Scan for the cell matching the given text and deliver its [X, Y] coordinate at center. 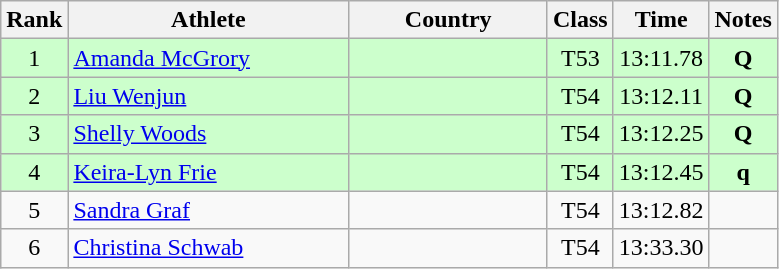
Sandra Graf [208, 210]
Christina Schwab [208, 248]
Liu Wenjun [208, 96]
Keira-Lyn Frie [208, 172]
4 [34, 172]
T53 [580, 58]
13:12.25 [661, 134]
Athlete [208, 20]
6 [34, 248]
13:12.82 [661, 210]
Notes [743, 20]
Time [661, 20]
q [743, 172]
13:33.30 [661, 248]
13:12.11 [661, 96]
Rank [34, 20]
13:11.78 [661, 58]
2 [34, 96]
Shelly Woods [208, 134]
Amanda McGrory [208, 58]
Country [448, 20]
5 [34, 210]
Class [580, 20]
3 [34, 134]
1 [34, 58]
13:12.45 [661, 172]
